Scan for the cell matching the given text and deliver its [X, Y] coordinate at center. 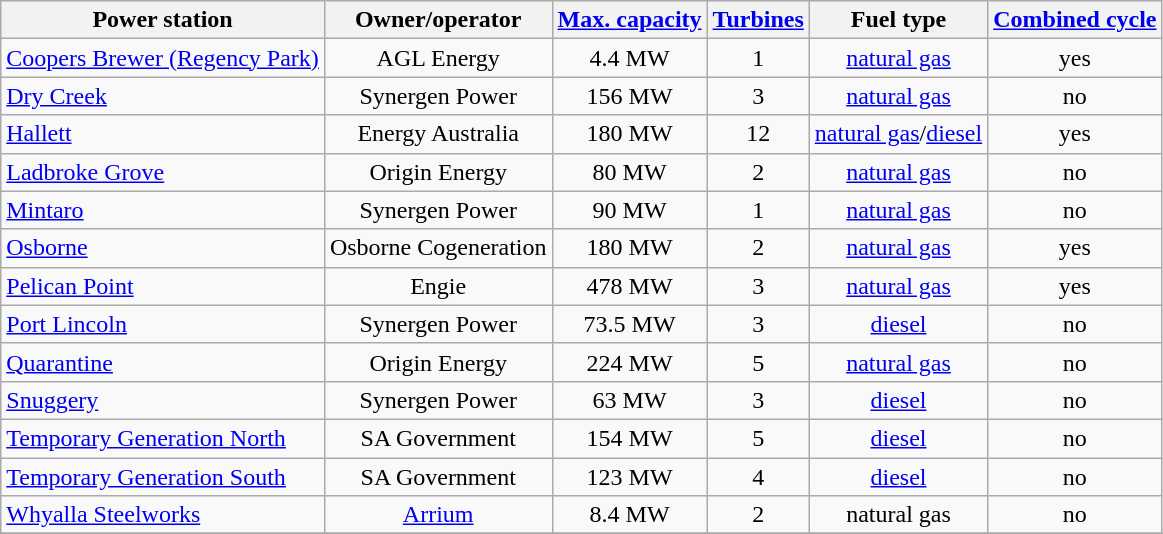
Power station [163, 20]
Quarantine [163, 362]
Turbines [758, 20]
AGL Energy [438, 58]
Whyalla Steelworks [163, 515]
80 MW [630, 172]
Arrium [438, 515]
Pelican Point [163, 286]
Mintaro [163, 210]
Temporary Generation North [163, 438]
4 [758, 477]
Temporary Generation South [163, 477]
Ladbroke Grove [163, 172]
Osborne [163, 248]
478 MW [630, 286]
63 MW [630, 400]
Owner/operator [438, 20]
73.5 MW [630, 324]
Snuggery [163, 400]
Osborne Cogeneration [438, 248]
Coopers Brewer (Regency Park) [163, 58]
4.4 MW [630, 58]
224 MW [630, 362]
Combined cycle [1075, 20]
12 [758, 134]
156 MW [630, 96]
Engie [438, 286]
natural gas/diesel [898, 134]
Dry Creek [163, 96]
Hallett [163, 134]
90 MW [630, 210]
Port Lincoln [163, 324]
Max. capacity [630, 20]
8.4 MW [630, 515]
Fuel type [898, 20]
154 MW [630, 438]
Energy Australia [438, 134]
123 MW [630, 477]
